Extract the (x, y) coordinate from the center of the cell holding the provided text.  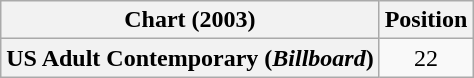
US Adult Contemporary (Billboard) (190, 58)
Chart (2003) (190, 20)
22 (426, 58)
Position (426, 20)
